Find where the given text appears and provide that cell's center as [X, Y] coordinate. 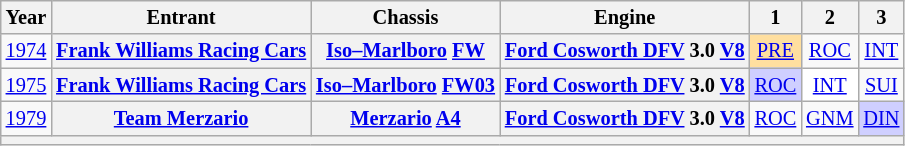
1975 [26, 85]
Engine [625, 17]
1974 [26, 51]
SUI [881, 85]
Merzario A4 [406, 118]
1979 [26, 118]
1 [776, 17]
Team Merzario [181, 118]
PRE [776, 51]
Iso–Marlboro FW03 [406, 85]
3 [881, 17]
Entrant [181, 17]
2 [830, 17]
Iso–Marlboro FW [406, 51]
Chassis [406, 17]
GNM [830, 118]
Year [26, 17]
DIN [881, 118]
